For the text-containing cell, return its midpoint in [x, y] coordinate format. 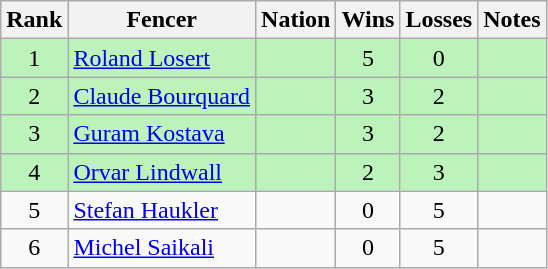
Guram Kostava [162, 134]
Nation [296, 20]
Claude Bourquard [162, 96]
1 [34, 58]
Roland Losert [162, 58]
Notes [512, 20]
Fencer [162, 20]
Rank [34, 20]
6 [34, 248]
Stefan Haukler [162, 210]
Losses [439, 20]
Wins [368, 20]
Michel Saikali [162, 248]
4 [34, 172]
Orvar Lindwall [162, 172]
